Locate the cell with the specified text and output its (x, y) center coordinate. 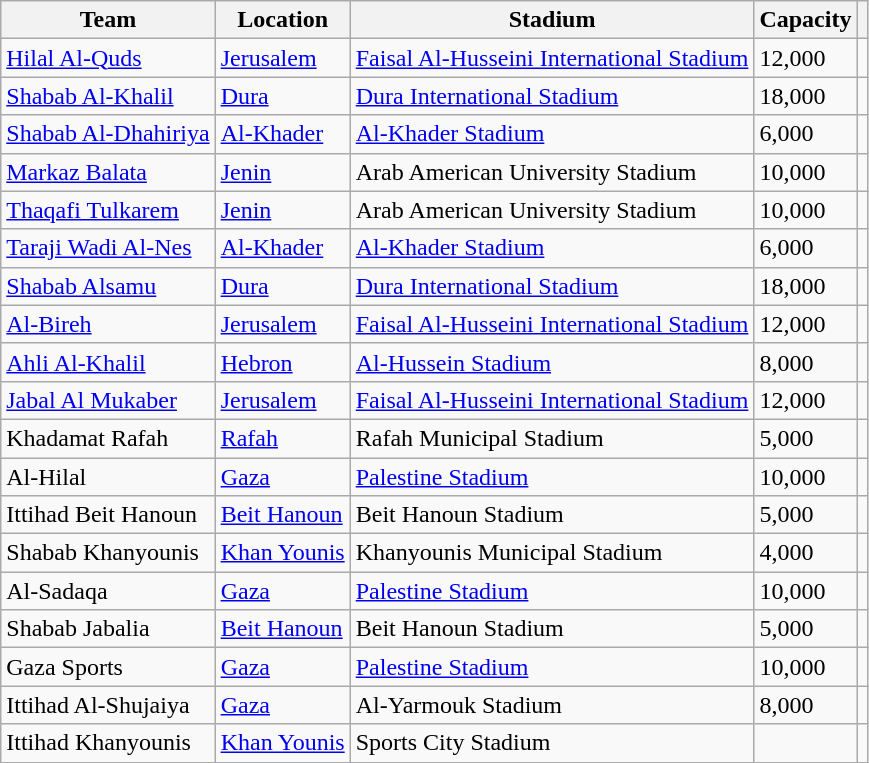
Ahli Al-Khalil (108, 362)
Markaz Balata (108, 172)
Al-Bireh (108, 324)
4,000 (806, 553)
Rafah Municipal Stadium (552, 438)
Stadium (552, 20)
Hebron (282, 362)
Shabab Khanyounis (108, 553)
Gaza Sports (108, 667)
Al-Hilal (108, 477)
Shabab Jabalia (108, 629)
Khadamat Rafah (108, 438)
Jabal Al Mukaber (108, 400)
Al-Hussein Stadium (552, 362)
Al-Yarmouk Stadium (552, 705)
Rafah (282, 438)
Ittihad Khanyounis (108, 743)
Sports City Stadium (552, 743)
Capacity (806, 20)
Shabab Al-Dhahiriya (108, 134)
Al-Sadaqa (108, 591)
Hilal Al-Quds (108, 58)
Shabab Al-Khalil (108, 96)
Taraji Wadi Al-Nes (108, 248)
Ittihad Al-Shujaiya (108, 705)
Khanyounis Municipal Stadium (552, 553)
Team (108, 20)
Ittihad Beit Hanoun (108, 515)
Thaqafi Tulkarem (108, 210)
Shabab Alsamu (108, 286)
Location (282, 20)
